Return (X, Y) of the center of cell containing provided text 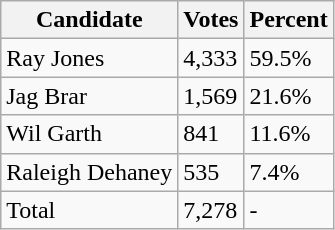
1,569 (211, 96)
11.6% (288, 134)
4,333 (211, 58)
Total (90, 210)
Candidate (90, 20)
Jag Brar (90, 96)
- (288, 210)
Percent (288, 20)
Wil Garth (90, 134)
Ray Jones (90, 58)
7,278 (211, 210)
535 (211, 172)
Votes (211, 20)
841 (211, 134)
Raleigh Dehaney (90, 172)
7.4% (288, 172)
21.6% (288, 96)
59.5% (288, 58)
